Capture the cell that displays the provided text and extract its (X, Y) central coordinate. 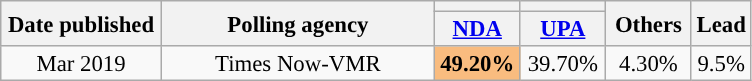
9.5% (721, 64)
Mar 2019 (82, 64)
39.70% (563, 64)
4.30% (649, 64)
UPA (563, 30)
Times Now-VMR (298, 64)
Others (649, 24)
49.20% (477, 64)
Date published (82, 24)
Polling agency (298, 24)
NDA (477, 30)
Lead (721, 24)
